For the text-containing cell, return its midpoint in (X, Y) coordinate format. 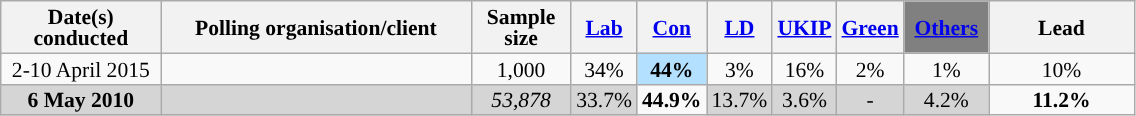
Green (870, 27)
11.2% (1062, 100)
Lab (604, 27)
3.6% (804, 100)
Polling organisation/client (316, 27)
Lead (1062, 27)
44.9% (672, 100)
LD (739, 27)
4.2% (946, 100)
6 May 2010 (81, 100)
Others (946, 27)
34% (604, 68)
33.7% (604, 100)
16% (804, 68)
3% (739, 68)
- (870, 100)
1% (946, 68)
Con (672, 27)
Sample size (521, 27)
10% (1062, 68)
UKIP (804, 27)
Date(s)conducted (81, 27)
2% (870, 68)
53,878 (521, 100)
1,000 (521, 68)
44% (672, 68)
13.7% (739, 100)
2-10 April 2015 (81, 68)
